Return (X, Y) of the center of cell containing provided text 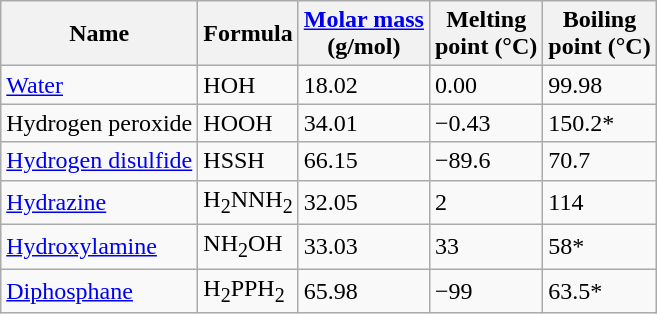
HOH (248, 85)
NH2OH (248, 246)
H2NNH2 (248, 202)
70.7 (600, 161)
2 (486, 202)
Formula (248, 34)
33.03 (364, 246)
HSSH (248, 161)
65.98 (364, 291)
150.2* (600, 123)
HOOH (248, 123)
Name (100, 34)
33 (486, 246)
−89.6 (486, 161)
58* (600, 246)
Hydrazine (100, 202)
18.02 (364, 85)
Meltingpoint (°C) (486, 34)
Hydrogen disulfide (100, 161)
−0.43 (486, 123)
H2PPH2 (248, 291)
Boilingpoint (°C) (600, 34)
63.5* (600, 291)
66.15 (364, 161)
114 (600, 202)
32.05 (364, 202)
Hydrogen peroxide (100, 123)
−99 (486, 291)
34.01 (364, 123)
Water (100, 85)
Molar mass(g/mol) (364, 34)
99.98 (600, 85)
0.00 (486, 85)
Hydroxylamine (100, 246)
Diphosphane (100, 291)
